For the text-containing cell, return its midpoint in (x, y) coordinate format. 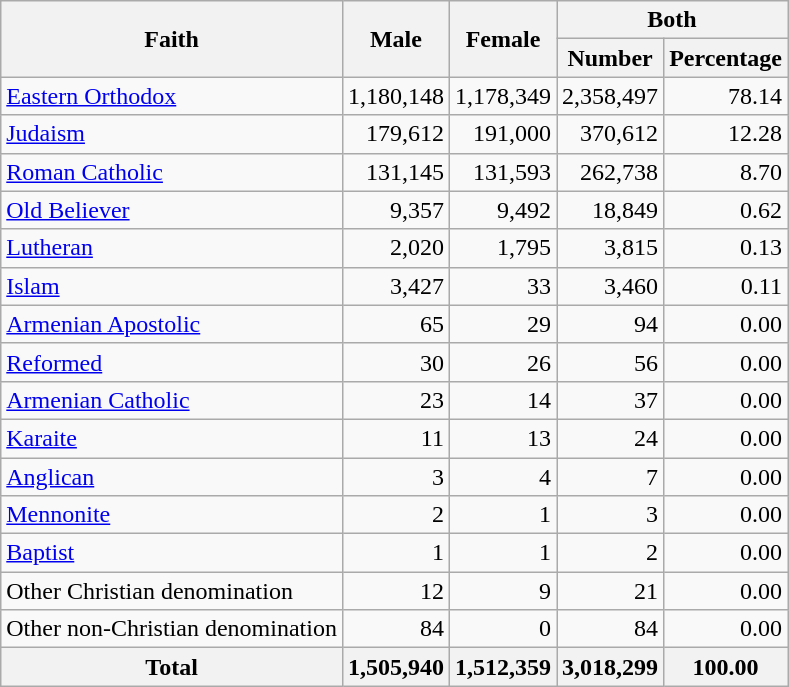
2,358,497 (610, 96)
23 (396, 400)
26 (502, 362)
Judaism (172, 134)
1,512,359 (502, 667)
8.70 (726, 172)
24 (610, 438)
12 (396, 591)
0.13 (726, 248)
7 (610, 477)
14 (502, 400)
Number (610, 58)
9 (502, 591)
Islam (172, 286)
78.14 (726, 96)
100.00 (726, 667)
131,145 (396, 172)
3,460 (610, 286)
Armenian Apostolic (172, 324)
30 (396, 362)
Other Christian denomination (172, 591)
1,505,940 (396, 667)
Old Believer (172, 210)
0.62 (726, 210)
21 (610, 591)
Mennonite (172, 515)
11 (396, 438)
18,849 (610, 210)
Anglican (172, 477)
1,178,349 (502, 96)
65 (396, 324)
1,795 (502, 248)
0 (502, 629)
94 (610, 324)
3,815 (610, 248)
Faith (172, 39)
56 (610, 362)
179,612 (396, 134)
2,020 (396, 248)
0.11 (726, 286)
13 (502, 438)
Total (172, 667)
262,738 (610, 172)
Female (502, 39)
Eastern Orthodox (172, 96)
12.28 (726, 134)
Reformed (172, 362)
Lutheran (172, 248)
131,593 (502, 172)
Male (396, 39)
Roman Catholic (172, 172)
33 (502, 286)
9,492 (502, 210)
Both (672, 20)
Other non-Christian denomination (172, 629)
Armenian Catholic (172, 400)
9,357 (396, 210)
37 (610, 400)
191,000 (502, 134)
Percentage (726, 58)
3,427 (396, 286)
1,180,148 (396, 96)
Baptist (172, 553)
4 (502, 477)
29 (502, 324)
3,018,299 (610, 667)
Karaite (172, 438)
370,612 (610, 134)
